Extract the (X, Y) coordinate from the center of the cell holding the provided text.  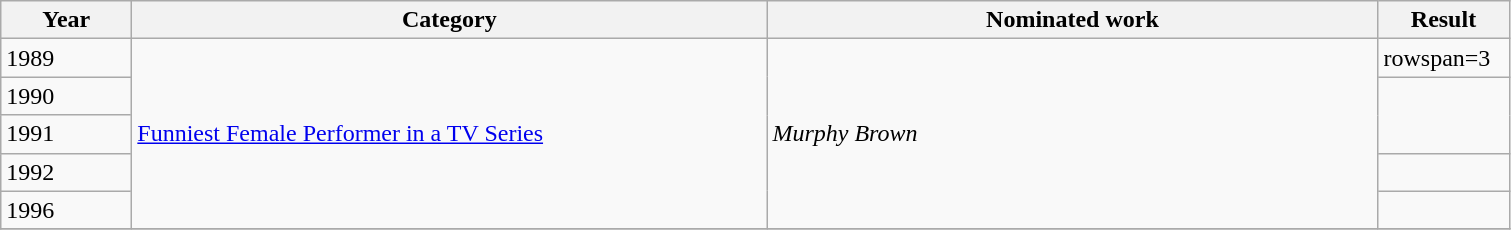
Result (1444, 20)
1990 (66, 96)
rowspan=3 (1444, 58)
1991 (66, 134)
1989 (66, 58)
Year (66, 20)
Funniest Female Performer in a TV Series (450, 134)
Nominated work (1072, 20)
Murphy Brown (1072, 134)
1992 (66, 172)
1996 (66, 210)
Category (450, 20)
